Return (x, y) of the center of cell containing provided text 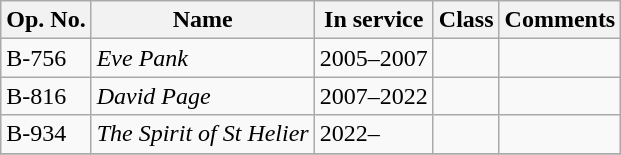
Class (466, 20)
2007–2022 (374, 96)
The Spirit of St Helier (202, 134)
Comments (560, 20)
Op. No. (46, 20)
2022– (374, 134)
Eve Pank (202, 58)
B-816 (46, 96)
B-756 (46, 58)
Name (202, 20)
David Page (202, 96)
In service (374, 20)
2005–2007 (374, 58)
B-934 (46, 134)
